Determine the (X, Y) coordinate at the center of the cell enclosing the given text.  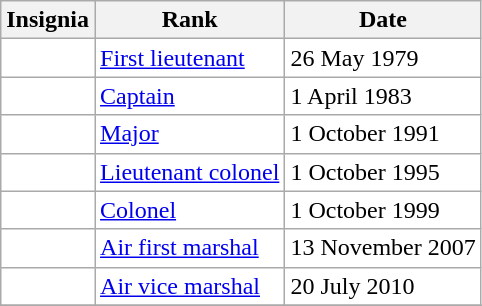
1 October 1999 (383, 210)
1 October 1995 (383, 172)
Air first marshal (190, 248)
Rank (190, 20)
20 July 2010 (383, 286)
First lieutenant (190, 58)
26 May 1979 (383, 58)
13 November 2007 (383, 248)
Lieutenant colonel (190, 172)
Insignia (48, 20)
Major (190, 134)
Captain (190, 96)
1 October 1991 (383, 134)
Date (383, 20)
1 April 1983 (383, 96)
Colonel (190, 210)
Air vice marshal (190, 286)
